Scan for the cell matching the given text and deliver its (X, Y) coordinate at center. 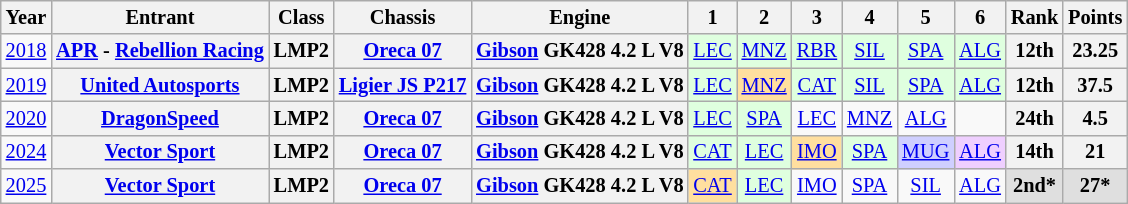
27* (1095, 186)
6 (980, 17)
2 (764, 17)
21 (1095, 152)
24th (1034, 118)
RBR (817, 51)
Class (302, 17)
2nd* (1034, 186)
1 (712, 17)
Engine (580, 17)
MUG (926, 152)
Entrant (160, 17)
2025 (26, 186)
23.25 (1095, 51)
37.5 (1095, 85)
5 (926, 17)
4 (870, 17)
Rank (1034, 17)
Year (26, 17)
Points (1095, 17)
2019 (26, 85)
14th (1034, 152)
2018 (26, 51)
United Autosports (160, 85)
2024 (26, 152)
2020 (26, 118)
DragonSpeed (160, 118)
Chassis (402, 17)
APR - Rebellion Racing (160, 51)
4.5 (1095, 118)
3 (817, 17)
Ligier JS P217 (402, 85)
